Capture the cell that displays the provided text and extract its [x, y] central coordinate. 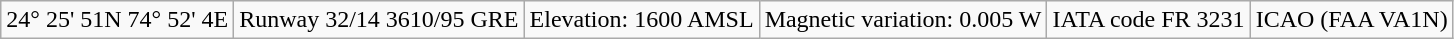
ICAO (FAA VA1N) [1352, 20]
Runway 32/14 3610/95 GRE [379, 20]
Elevation: 1600 AMSL [642, 20]
24° 25' 51N 74° 52' 4E [118, 20]
Magnetic variation: 0.005 W [903, 20]
IATA code FR 3231 [1148, 20]
